Determine the [x, y] coordinate at the center of the cell enclosing the given text.  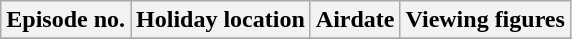
Holiday location [221, 20]
Airdate [355, 20]
Episode no. [66, 20]
Viewing figures [485, 20]
